Capture the cell that displays the provided text and extract its [X, Y] central coordinate. 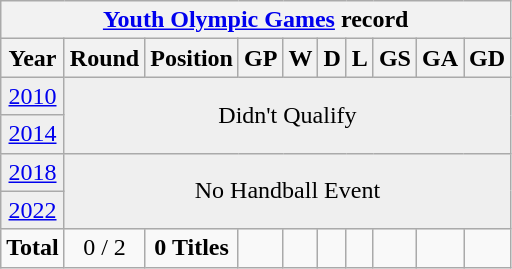
2018 [33, 172]
Round [104, 58]
W [300, 58]
GD [488, 58]
Year [33, 58]
Total [33, 248]
Youth Olympic Games record [256, 20]
Didn't Qualify [287, 115]
2022 [33, 210]
D [332, 58]
Position [192, 58]
GS [394, 58]
2010 [33, 96]
GA [440, 58]
L [360, 58]
2014 [33, 134]
0 Titles [192, 248]
No Handball Event [287, 191]
GP [260, 58]
0 / 2 [104, 248]
